From the cell containing the given text, extract its center point as [x, y] coordinate. 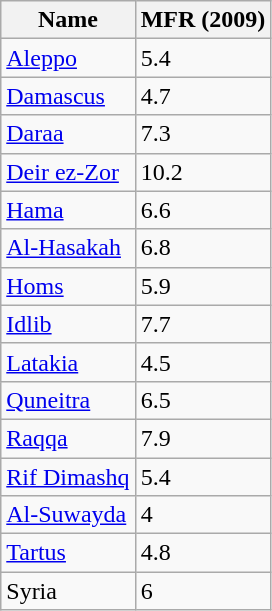
Damascus [68, 96]
Name [68, 20]
5.9 [203, 286]
Idlib [68, 324]
6 [203, 591]
Raqqa [68, 438]
4.8 [203, 553]
4 [203, 515]
Al-Hasakah [68, 248]
7.3 [203, 134]
7.7 [203, 324]
Homs [68, 286]
6.8 [203, 248]
Deir ez-Zor [68, 172]
7.9 [203, 438]
Aleppo [68, 58]
Daraa [68, 134]
MFR (2009) [203, 20]
Al-Suwayda [68, 515]
4.7 [203, 96]
Quneitra [68, 400]
4.5 [203, 362]
Syria [68, 591]
10.2 [203, 172]
6.6 [203, 210]
Latakia [68, 362]
Hama [68, 210]
Rif Dimashq [68, 477]
6.5 [203, 400]
Tartus [68, 553]
